Return the [x, y] coordinate for the center point of the cell that contains the specified text.  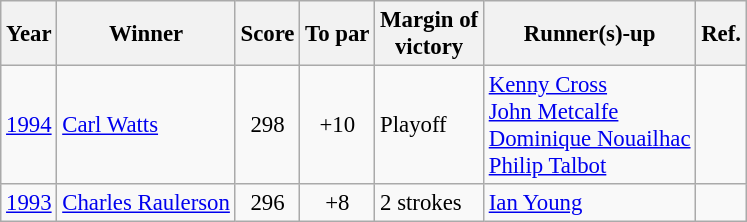
2 strokes [430, 203]
Carl Watts [146, 126]
Playoff [430, 126]
Margin ofvictory [430, 34]
Year [29, 34]
+8 [338, 203]
Charles Raulerson [146, 203]
Ian Young [589, 203]
Kenny Cross John Metcalfe Dominique Nouailhac Philip Talbot [589, 126]
1994 [29, 126]
296 [268, 203]
+10 [338, 126]
Score [268, 34]
298 [268, 126]
Winner [146, 34]
1993 [29, 203]
Ref. [721, 34]
To par [338, 34]
Runner(s)-up [589, 34]
